Find where the given text appears and provide that cell's center as (X, Y) coordinate. 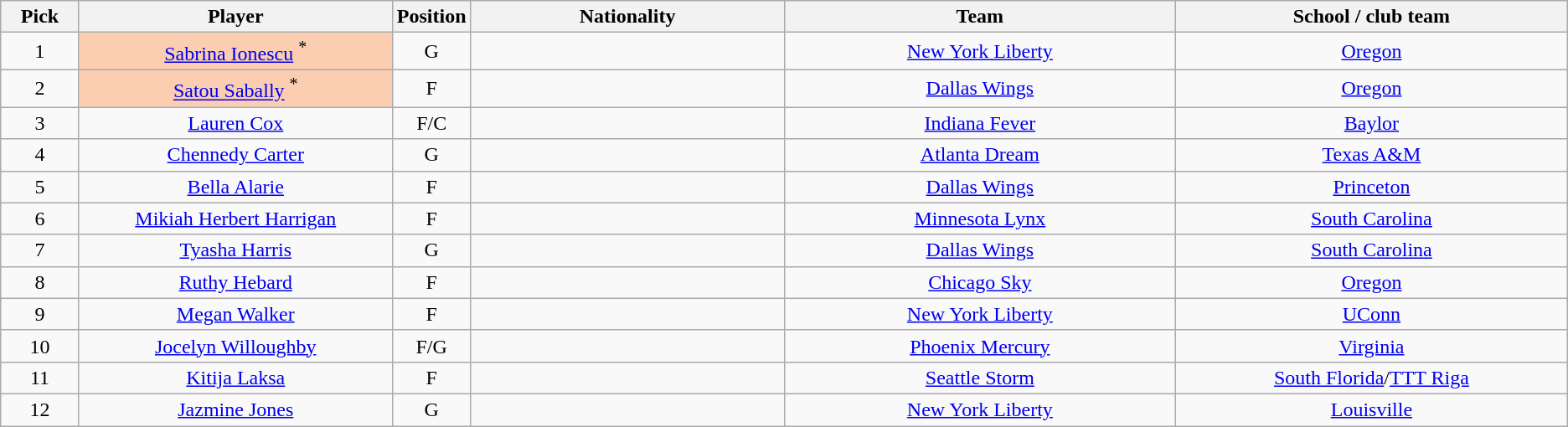
Seattle Storm (980, 378)
9 (40, 314)
Player (235, 17)
Chennedy Carter (235, 155)
Jazmine Jones (235, 409)
3 (40, 123)
Lauren Cox (235, 123)
Minnesota Lynx (980, 219)
F/C (431, 123)
Virginia (1372, 346)
12 (40, 409)
F/G (431, 346)
Jocelyn Willoughby (235, 346)
Phoenix Mercury (980, 346)
7 (40, 250)
Pick (40, 17)
Texas A&M (1372, 155)
11 (40, 378)
Position (431, 17)
Sabrina Ionescu * (235, 52)
Princeton (1372, 187)
Kitija Laksa (235, 378)
Baylor (1372, 123)
2 (40, 89)
Chicago Sky (980, 282)
Nationality (627, 17)
Ruthy Hebard (235, 282)
Louisville (1372, 409)
Mikiah Herbert Harrigan (235, 219)
Satou Sabally * (235, 89)
School / club team (1372, 17)
1 (40, 52)
UConn (1372, 314)
6 (40, 219)
Team (980, 17)
South Florida/TTT Riga (1372, 378)
Megan Walker (235, 314)
10 (40, 346)
Atlanta Dream (980, 155)
8 (40, 282)
Bella Alarie (235, 187)
5 (40, 187)
4 (40, 155)
Tyasha Harris (235, 250)
Indiana Fever (980, 123)
